Determine the (x, y) coordinate at the center of the cell enclosing the given text.  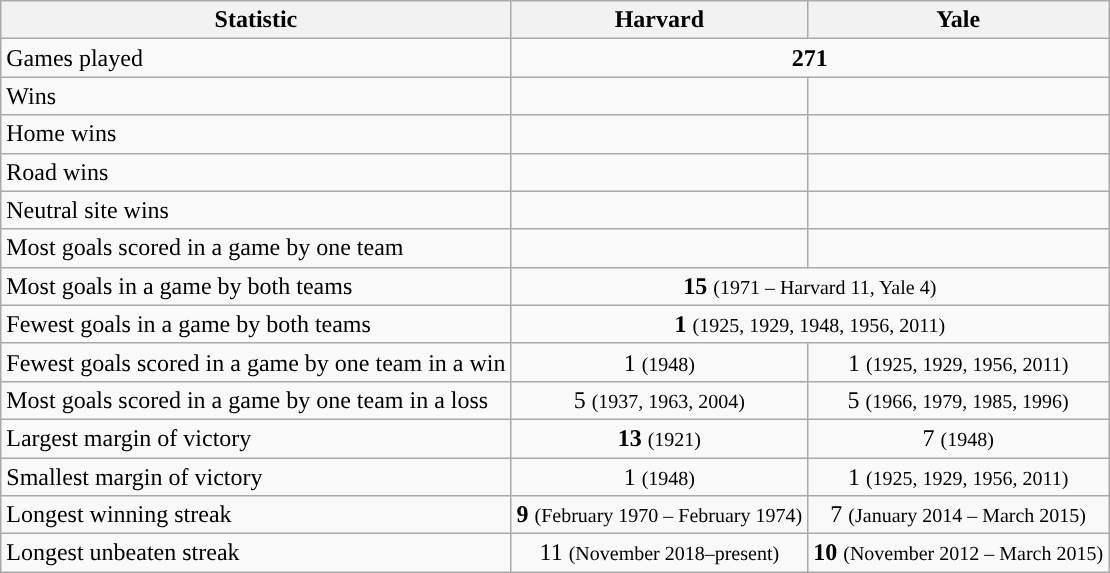
Fewest goals in a game by both teams (256, 324)
Most goals scored in a game by one team in a loss (256, 400)
271 (810, 58)
5 (1966, 1979, 1985, 1996) (958, 400)
Longest unbeaten streak (256, 553)
Most goals scored in a game by one team (256, 248)
Statistic (256, 20)
Yale (958, 20)
7 (January 2014 – March 2015) (958, 515)
Games played (256, 58)
10 (November 2012 – March 2015) (958, 553)
Harvard (660, 20)
Neutral site wins (256, 210)
Fewest goals scored in a game by one team in a win (256, 362)
15 (1971 – Harvard 11, Yale 4) (810, 286)
Road wins (256, 172)
11 (November 2018–present) (660, 553)
Wins (256, 96)
5 (1937, 1963, 2004) (660, 400)
Smallest margin of victory (256, 477)
1 (1925, 1929, 1948, 1956, 2011) (810, 324)
Home wins (256, 134)
Largest margin of victory (256, 438)
7 (1948) (958, 438)
9 (February 1970 – February 1974) (660, 515)
13 (1921) (660, 438)
Longest winning streak (256, 515)
Most goals in a game by both teams (256, 286)
